Identify which cell holds the provided text, then report its [X, Y] central coordinate. 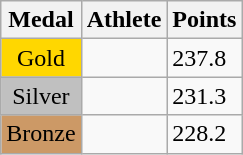
Bronze [41, 134]
228.2 [204, 134]
231.3 [204, 96]
Athlete [124, 20]
Medal [41, 20]
Gold [41, 58]
Points [204, 20]
237.8 [204, 58]
Silver [41, 96]
